Extract the [x, y] coordinate from the center of the cell holding the provided text.  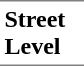
Street Level [42, 33]
